Provide the (x, y) coordinate of the cell's center where the given text is located.  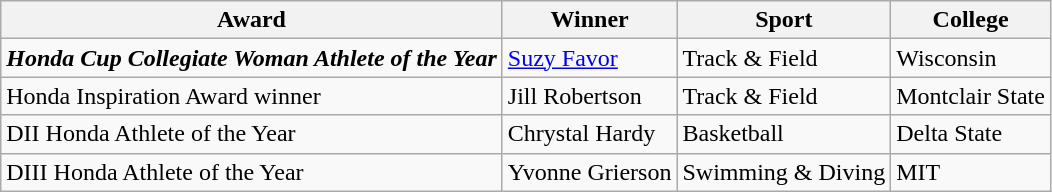
MIT (971, 172)
College (971, 20)
Basketball (784, 134)
Jill Robertson (590, 96)
Swimming & Diving (784, 172)
Delta State (971, 134)
Honda Cup Collegiate Woman Athlete of the Year (252, 58)
Montclair State (971, 96)
DIII Honda Athlete of the Year (252, 172)
Honda Inspiration Award winner (252, 96)
Chrystal Hardy (590, 134)
Winner (590, 20)
Yvonne Grierson (590, 172)
Wisconsin (971, 58)
Suzy Favor (590, 58)
DII Honda Athlete of the Year (252, 134)
Sport (784, 20)
Award (252, 20)
